Find where the given text appears and provide that cell's center as [x, y] coordinate. 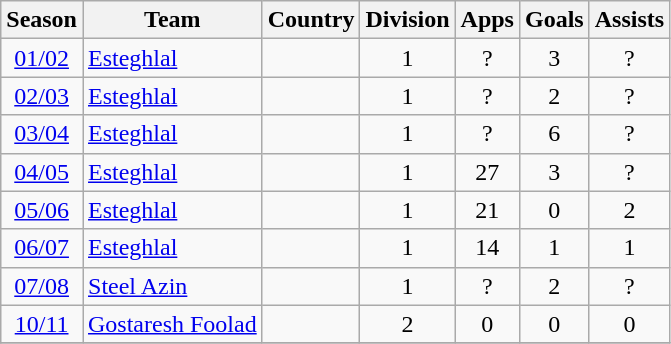
03/04 [42, 134]
06/07 [42, 248]
Team [172, 20]
02/03 [42, 96]
Season [42, 20]
Division [408, 20]
Apps [487, 20]
14 [487, 248]
Gostaresh Foolad [172, 324]
10/11 [42, 324]
6 [554, 134]
21 [487, 210]
01/02 [42, 58]
Goals [554, 20]
27 [487, 172]
05/06 [42, 210]
04/05 [42, 172]
Country [311, 20]
Steel Azin [172, 286]
07/08 [42, 286]
Assists [629, 20]
